Extract the (X, Y) coordinate from the center of the cell holding the provided text.  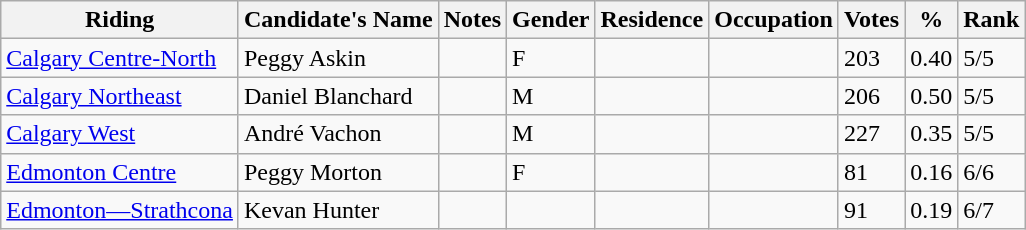
Edmonton—Strathcona (120, 210)
6/7 (992, 210)
Edmonton Centre (120, 172)
0.40 (932, 58)
0.35 (932, 134)
Rank (992, 20)
Residence (652, 20)
0.19 (932, 210)
81 (871, 172)
227 (871, 134)
0.16 (932, 172)
91 (871, 210)
André Vachon (338, 134)
Occupation (774, 20)
Candidate's Name (338, 20)
Peggy Morton (338, 172)
Calgary Northeast (120, 96)
Notes (472, 20)
6/6 (992, 172)
Daniel Blanchard (338, 96)
206 (871, 96)
Calgary Centre-North (120, 58)
Gender (551, 20)
0.50 (932, 96)
Riding (120, 20)
Votes (871, 20)
Kevan Hunter (338, 210)
Peggy Askin (338, 58)
203 (871, 58)
Calgary West (120, 134)
% (932, 20)
